Capture the cell that displays the provided text and extract its [x, y] central coordinate. 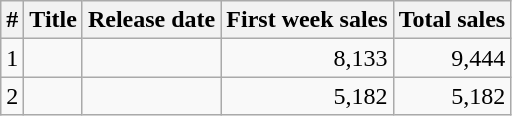
Total sales [452, 20]
First week sales [307, 20]
# [12, 20]
9,444 [452, 58]
Title [54, 20]
8,133 [307, 58]
1 [12, 58]
Release date [151, 20]
2 [12, 96]
